For the text-containing cell, return its midpoint in [x, y] coordinate format. 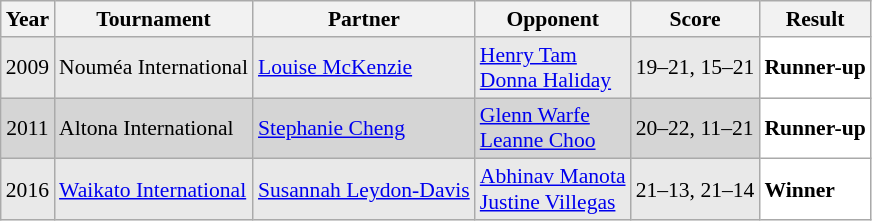
Partner [364, 19]
Result [814, 19]
Susannah Leydon-Davis [364, 190]
Score [696, 19]
Waikato International [154, 190]
2009 [28, 68]
Opponent [553, 19]
Henry Tam Donna Haliday [553, 68]
Year [28, 19]
19–21, 15–21 [696, 68]
Tournament [154, 19]
Abhinav Manota Justine Villegas [553, 190]
Stephanie Cheng [364, 128]
2011 [28, 128]
21–13, 21–14 [696, 190]
2016 [28, 190]
Altona International [154, 128]
Louise McKenzie [364, 68]
20–22, 11–21 [696, 128]
Glenn Warfe Leanne Choo [553, 128]
Nouméa International [154, 68]
Winner [814, 190]
